Return [x, y] of the center of cell containing provided text 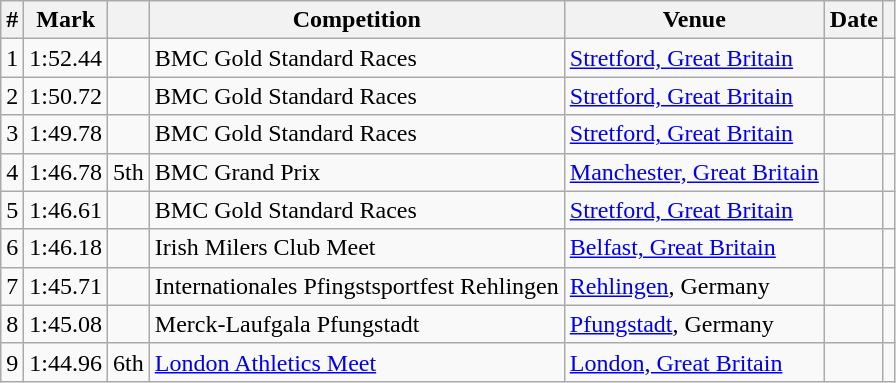
6 [12, 248]
1:46.78 [66, 172]
1:46.18 [66, 248]
London, Great Britain [694, 362]
7 [12, 286]
1:49.78 [66, 134]
6th [129, 362]
London Athletics Meet [356, 362]
Venue [694, 20]
1:45.08 [66, 324]
1 [12, 58]
1:52.44 [66, 58]
Merck-Laufgala Pfungstadt [356, 324]
3 [12, 134]
1:46.61 [66, 210]
Competition [356, 20]
1:50.72 [66, 96]
Belfast, Great Britain [694, 248]
# [12, 20]
Internationales Pfingstsportfest Rehlingen [356, 286]
Pfungstadt, Germany [694, 324]
Mark [66, 20]
5 [12, 210]
4 [12, 172]
BMC Grand Prix [356, 172]
1:45.71 [66, 286]
Date [854, 20]
2 [12, 96]
1:44.96 [66, 362]
Rehlingen, Germany [694, 286]
5th [129, 172]
Manchester, Great Britain [694, 172]
9 [12, 362]
Irish Milers Club Meet [356, 248]
8 [12, 324]
